Provide the [x, y] coordinate of the cell's center where the given text is located.  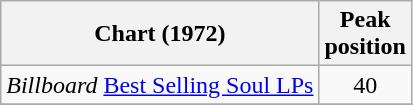
Chart (1972) [160, 34]
Billboard Best Selling Soul LPs [160, 85]
Peakposition [365, 34]
40 [365, 85]
